Scan for the cell matching the given text and deliver its (X, Y) coordinate at center. 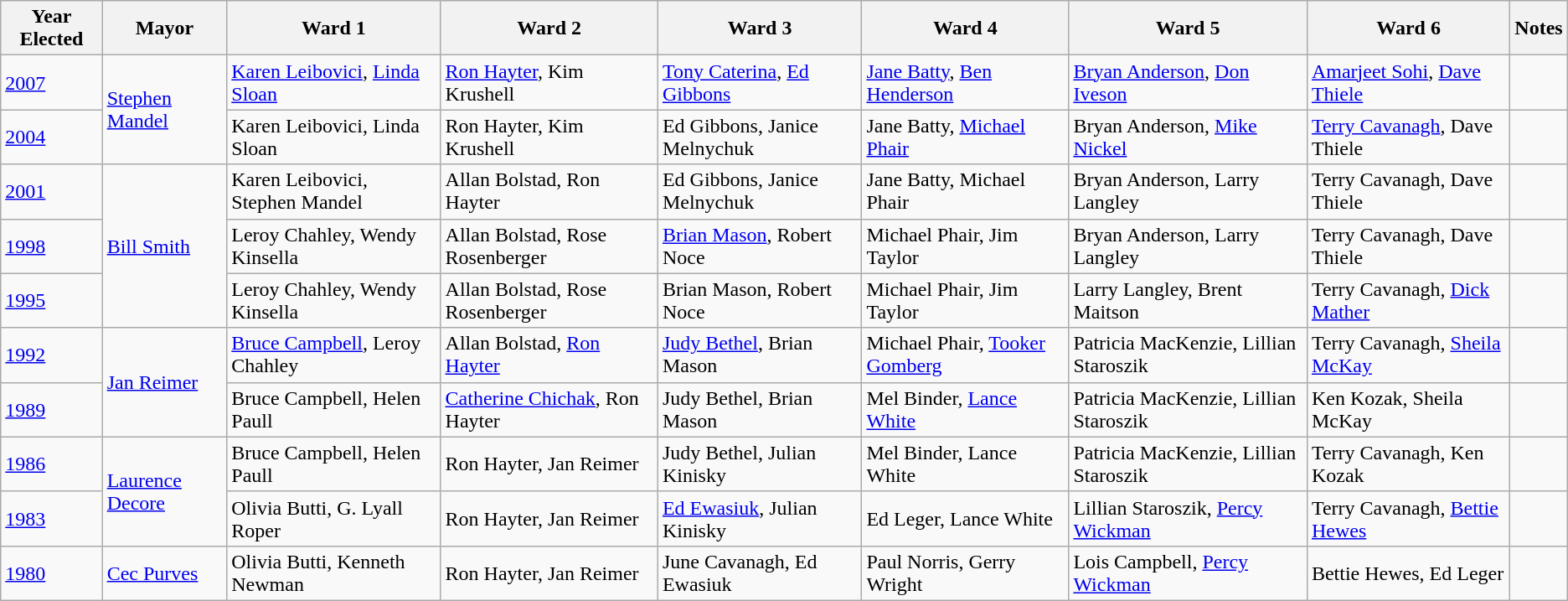
Ward 5 (1188, 28)
Bryan Anderson, Mike Nickel (1188, 137)
Ed Leger, Lance White (965, 518)
Larry Langley, Brent Maitson (1188, 300)
Year Elected (52, 28)
Terry Cavanagh, Sheila McKay (1408, 355)
Bruce Campbell, Leroy Chahley (333, 355)
1986 (52, 464)
Laurence Decore (164, 491)
Bettie Hewes, Ed Leger (1408, 573)
Stephen Mandel (164, 110)
2001 (52, 191)
Karen Leibovici, Stephen Mandel (333, 191)
Paul Norris, Gerry Wright (965, 573)
Cec Purves (164, 573)
2004 (52, 137)
1995 (52, 300)
Ward 3 (759, 28)
June Cavanagh, Ed Ewasiuk (759, 573)
Terry Cavanagh, Ken Kozak (1408, 464)
Michael Phair, Tooker Gomberg (965, 355)
Ward 6 (1408, 28)
Jan Reimer (164, 382)
Ed Ewasiuk, Julian Kinisky (759, 518)
2007 (52, 82)
Lillian Staroszik, Percy Wickman (1188, 518)
1980 (52, 573)
Catherine Chichak, Ron Hayter (549, 409)
Ken Kozak, Sheila McKay (1408, 409)
Judy Bethel, Julian Kinisky (759, 464)
Ward 4 (965, 28)
Terry Cavanagh, Bettie Hewes (1408, 518)
Olivia Butti, G. Lyall Roper (333, 518)
Ward 1 (333, 28)
Olivia Butti, Kenneth Newman (333, 573)
1992 (52, 355)
Mayor (164, 28)
Ward 2 (549, 28)
1989 (52, 409)
Bill Smith (164, 246)
Jane Batty, Ben Henderson (965, 82)
Notes (1540, 28)
Lois Campbell, Percy Wickman (1188, 573)
Bryan Anderson, Don Iveson (1188, 82)
Amarjeet Sohi, Dave Thiele (1408, 82)
1983 (52, 518)
Tony Caterina, Ed Gibbons (759, 82)
Terry Cavanagh, Dick Mather (1408, 300)
1998 (52, 246)
